For the text-containing cell, return its midpoint in [X, Y] coordinate format. 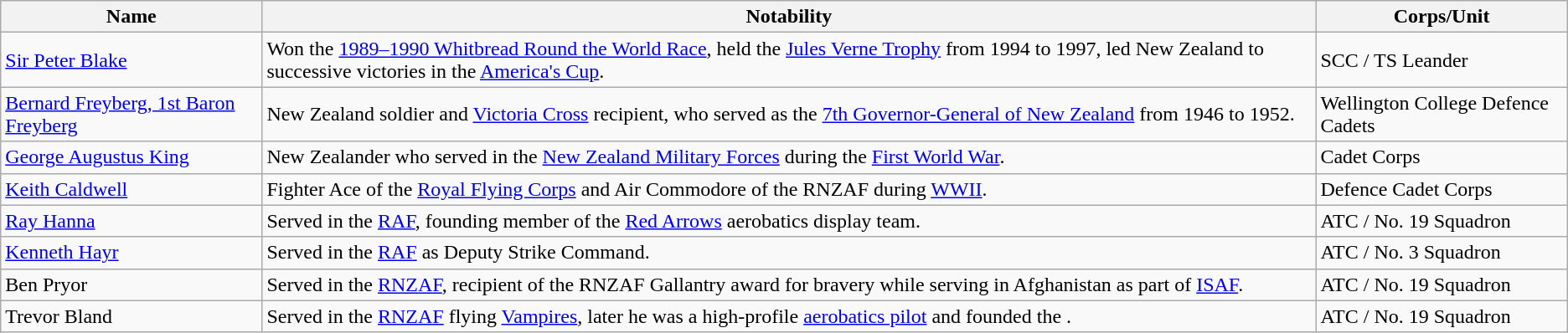
New Zealand soldier and Victoria Cross recipient, who served as the 7th Governor-General of New Zealand from 1946 to 1952. [789, 114]
Served in the RNZAF, recipient of the RNZAF Gallantry award for bravery while serving in Afghanistan as part of ISAF. [789, 284]
Fighter Ace of the Royal Flying Corps and Air Commodore of the RNZAF during WWII. [789, 189]
Ben Pryor [132, 284]
ATC / No. 3 Squadron [1442, 253]
Served in the RAF, founding member of the Red Arrows aerobatics display team. [789, 221]
New Zealander who served in the New Zealand Military Forces during the First World War. [789, 157]
George Augustus King [132, 157]
Cadet Corps [1442, 157]
Trevor Bland [132, 316]
Bernard Freyberg, 1st Baron Freyberg [132, 114]
Name [132, 17]
Keith Caldwell [132, 189]
Served in the RAF as Deputy Strike Command. [789, 253]
SCC / TS Leander [1442, 60]
Kenneth Hayr [132, 253]
Ray Hanna [132, 221]
Defence Cadet Corps [1442, 189]
Notability [789, 17]
Served in the RNZAF flying Vampires, later he was a high-profile aerobatics pilot and founded the . [789, 316]
Wellington College Defence Cadets [1442, 114]
Sir Peter Blake [132, 60]
Corps/Unit [1442, 17]
